Search for the cell housing the specified text and yield its [X, Y] center coordinate. 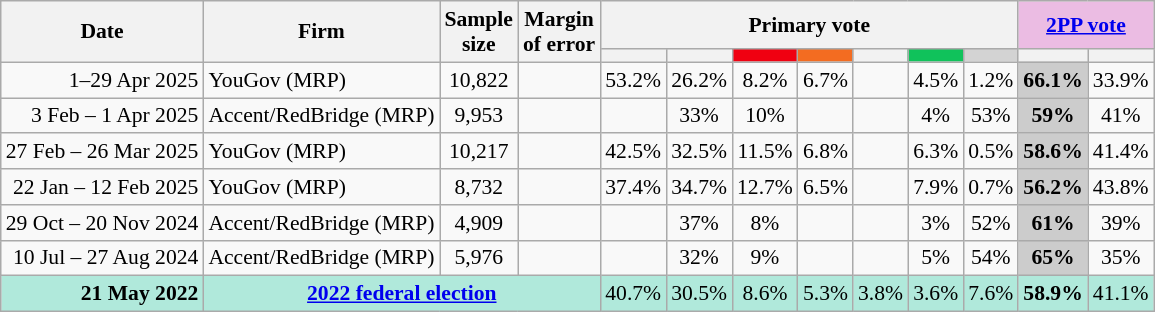
0.7% [990, 187]
3% [936, 223]
Marginof error [559, 32]
7.6% [990, 294]
41% [1121, 116]
Date [102, 32]
10,822 [479, 80]
26.2% [699, 80]
21 May 2022 [102, 294]
65% [1052, 258]
29 Oct – 20 Nov 2024 [102, 223]
4% [936, 116]
58.9% [1052, 294]
4.5% [936, 80]
5% [936, 258]
6.5% [826, 187]
39% [1121, 223]
8.2% [765, 80]
42.5% [633, 152]
27 Feb – 26 Mar 2025 [102, 152]
1–29 Apr 2025 [102, 80]
8,732 [479, 187]
0.5% [990, 152]
58.6% [1052, 152]
2022 federal election [402, 294]
6.8% [826, 152]
9,953 [479, 116]
54% [990, 258]
5,976 [479, 258]
4,909 [479, 223]
Primary vote [809, 25]
35% [1121, 258]
59% [1052, 116]
66.1% [1052, 80]
3.6% [936, 294]
40.7% [633, 294]
Samplesize [479, 32]
34.7% [699, 187]
10% [765, 116]
37% [699, 223]
33.9% [1121, 80]
30.5% [699, 294]
6.3% [936, 152]
37.4% [633, 187]
6.7% [826, 80]
7.9% [936, 187]
41.1% [1121, 294]
10,217 [479, 152]
32% [699, 258]
1.2% [990, 80]
2PP vote [1086, 25]
53.2% [633, 80]
33% [699, 116]
61% [1052, 223]
Firm [321, 32]
52% [990, 223]
41.4% [1121, 152]
8% [765, 223]
32.5% [699, 152]
11.5% [765, 152]
9% [765, 258]
53% [990, 116]
10 Jul – 27 Aug 2024 [102, 258]
8.6% [765, 294]
56.2% [1052, 187]
22 Jan – 12 Feb 2025 [102, 187]
12.7% [765, 187]
3.8% [880, 294]
3 Feb – 1 Apr 2025 [102, 116]
43.8% [1121, 187]
5.3% [826, 294]
